Determine the [X, Y] coordinate at the center of the cell enclosing the given text.  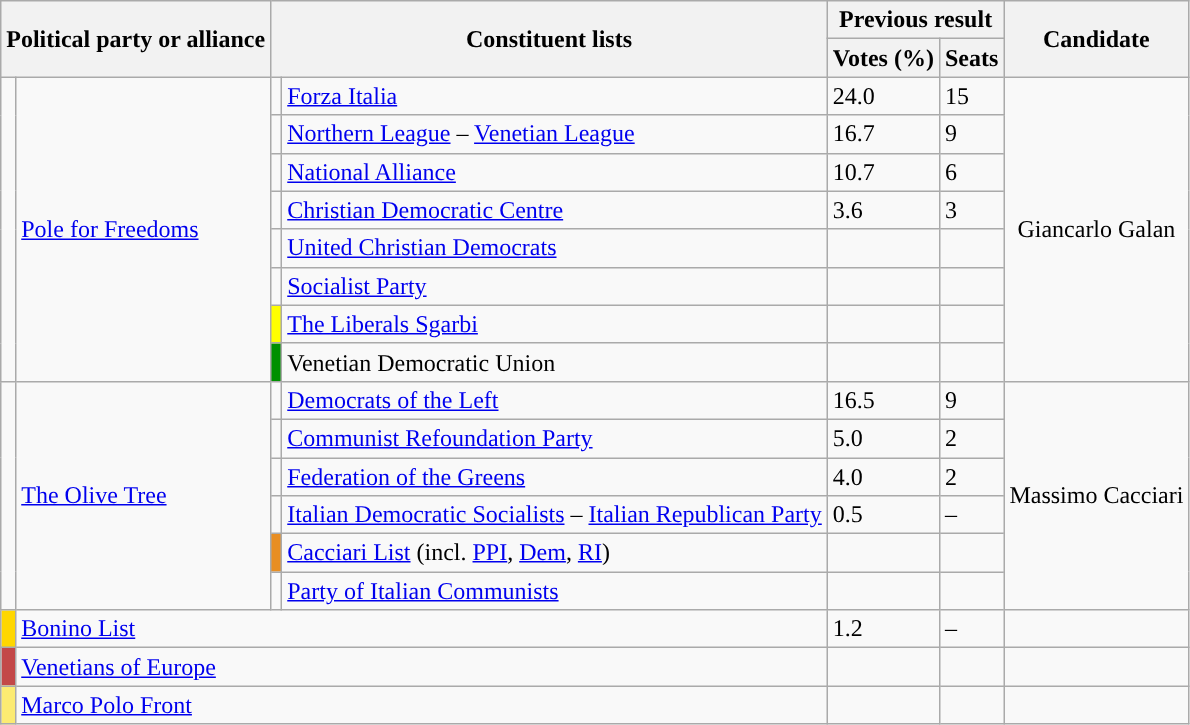
16.5 [883, 400]
1.2 [883, 629]
10.7 [883, 172]
Federation of the Greens [555, 477]
Seats [971, 58]
Christian Democratic Centre [555, 210]
Massimo Cacciari [1096, 495]
Italian Democratic Socialists – Italian Republican Party [555, 515]
Venetian Democratic Union [555, 362]
24.0 [883, 96]
Political party or alliance [136, 39]
Previous result [916, 20]
United Christian Democrats [555, 248]
0.5 [883, 515]
4.0 [883, 477]
Democrats of the Left [555, 400]
Votes (%) [883, 58]
Candidate [1096, 39]
Giancarlo Galan [1096, 229]
Socialist Party [555, 286]
Northern League – Venetian League [555, 134]
16.7 [883, 134]
5.0 [883, 438]
The Liberals Sgarbi [555, 324]
Bonino List [422, 629]
3 [971, 210]
Marco Polo Front [422, 705]
Forza Italia [555, 96]
Cacciari List (incl. PPI, Dem, RI) [555, 553]
Venetians of Europe [422, 667]
15 [971, 96]
Pole for Freedoms [144, 229]
3.6 [883, 210]
Communist Refoundation Party [555, 438]
Party of Italian Communists [555, 591]
National Alliance [555, 172]
Constituent lists [550, 39]
6 [971, 172]
The Olive Tree [144, 495]
